Identify which cell holds the provided text, then report its (X, Y) central coordinate. 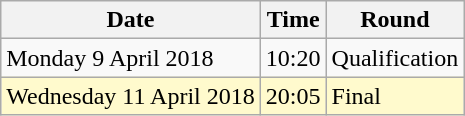
Time (293, 20)
Monday 9 April 2018 (131, 58)
10:20 (293, 58)
20:05 (293, 96)
Final (395, 96)
Wednesday 11 April 2018 (131, 96)
Date (131, 20)
Qualification (395, 58)
Round (395, 20)
